Identify which cell holds the provided text, then report its [x, y] central coordinate. 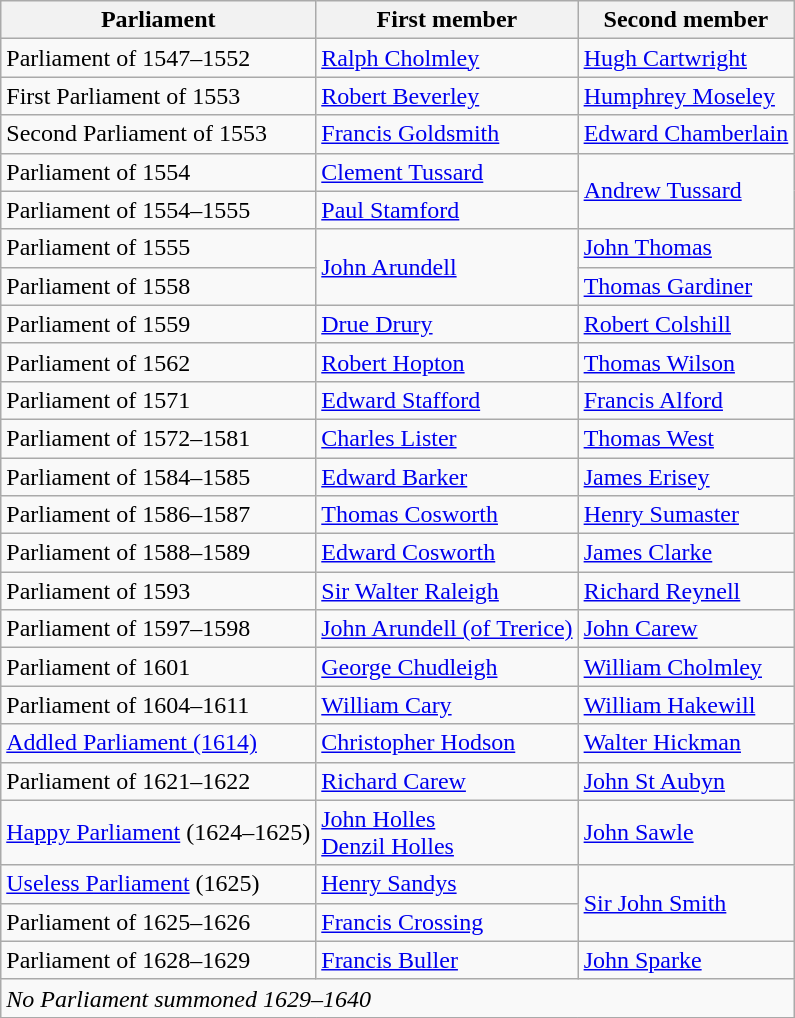
Charles Lister [447, 438]
Robert Hopton [447, 362]
Walter Hickman [686, 743]
Parliament of 1625–1626 [158, 922]
Useless Parliament (1625) [158, 884]
Second Parliament of 1553 [158, 134]
Henry Sumaster [686, 515]
John Arundell (of Trerice) [447, 629]
Addled Parliament (1614) [158, 743]
John HollesDenzil Holles [447, 832]
Christopher Hodson [447, 743]
Parliament of 1597–1598 [158, 629]
Edward Chamberlain [686, 134]
Parliament of 1555 [158, 248]
John St Aubyn [686, 781]
John Thomas [686, 248]
Parliament of 1554 [158, 172]
Parliament of 1601 [158, 667]
Parliament of 1593 [158, 591]
Francis Crossing [447, 922]
John Sparke [686, 960]
Parliament of 1584–1585 [158, 477]
Thomas Gardiner [686, 286]
Parliament of 1559 [158, 324]
Parliament [158, 20]
Andrew Tussard [686, 191]
Hugh Cartwright [686, 58]
Robert Colshill [686, 324]
Happy Parliament (1624–1625) [158, 832]
Edward Barker [447, 477]
First Parliament of 1553 [158, 96]
Parliament of 1588–1589 [158, 553]
James Clarke [686, 553]
Clement Tussard [447, 172]
William Hakewill [686, 705]
Richard Reynell [686, 591]
Francis Goldsmith [447, 134]
William Cary [447, 705]
Thomas Wilson [686, 362]
Parliament of 1586–1587 [158, 515]
Parliament of 1572–1581 [158, 438]
Francis Buller [447, 960]
Sir Walter Raleigh [447, 591]
Parliament of 1547–1552 [158, 58]
Parliament of 1571 [158, 400]
Thomas West [686, 438]
Second member [686, 20]
Parliament of 1604–1611 [158, 705]
Sir John Smith [686, 903]
First member [447, 20]
Henry Sandys [447, 884]
Parliament of 1621–1622 [158, 781]
John Sawle [686, 832]
Thomas Cosworth [447, 515]
John Arundell [447, 267]
Francis Alford [686, 400]
John Carew [686, 629]
Parliament of 1628–1629 [158, 960]
George Chudleigh [447, 667]
William Cholmley [686, 667]
Parliament of 1554–1555 [158, 210]
James Erisey [686, 477]
Paul Stamford [447, 210]
Robert Beverley [447, 96]
Edward Cosworth [447, 553]
Richard Carew [447, 781]
Edward Stafford [447, 400]
Parliament of 1558 [158, 286]
Humphrey Moseley [686, 96]
Parliament of 1562 [158, 362]
Ralph Cholmley [447, 58]
Drue Drury [447, 324]
No Parliament summoned 1629–1640 [398, 998]
